Identify which cell holds the provided text, then report its [X, Y] central coordinate. 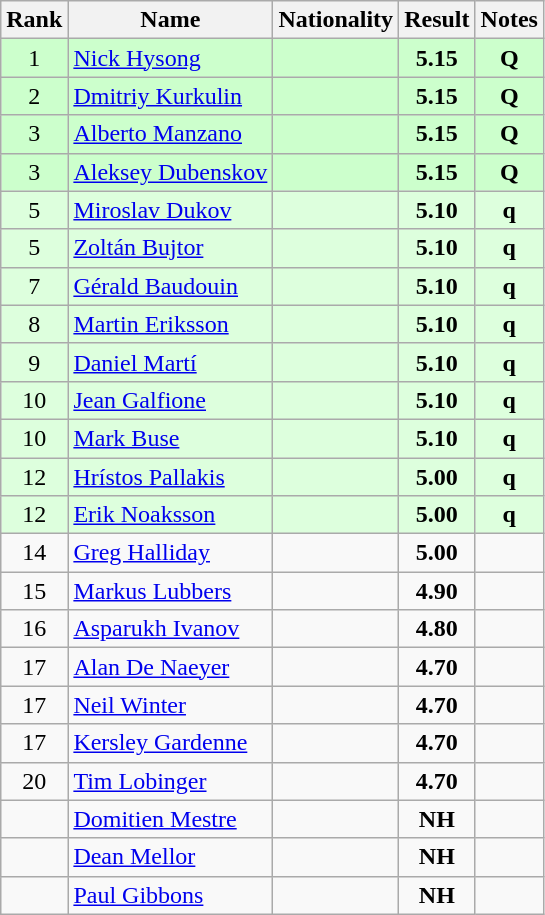
Tim Lobinger [170, 781]
16 [34, 629]
Zoltán Bujtor [170, 248]
Daniel Martí [170, 362]
Dmitriy Kurkulin [170, 96]
Nationality [336, 20]
1 [34, 58]
14 [34, 553]
Jean Galfione [170, 400]
Name [170, 20]
Neil Winter [170, 705]
Alberto Manzano [170, 134]
Alan De Naeyer [170, 667]
Mark Buse [170, 438]
Domitien Mestre [170, 819]
Result [437, 20]
Markus Lubbers [170, 591]
Miroslav Dukov [170, 210]
7 [34, 286]
Hrístos Pallakis [170, 477]
Martin Eriksson [170, 324]
Gérald Baudouin [170, 286]
Erik Noaksson [170, 515]
Aleksey Dubenskov [170, 172]
4.90 [437, 591]
Nick Hysong [170, 58]
20 [34, 781]
4.80 [437, 629]
2 [34, 96]
Rank [34, 20]
Paul Gibbons [170, 895]
Dean Mellor [170, 857]
Asparukh Ivanov [170, 629]
Greg Halliday [170, 553]
9 [34, 362]
Kersley Gardenne [170, 743]
15 [34, 591]
8 [34, 324]
Notes [509, 20]
